Determine the (X, Y) coordinate at the center of the cell enclosing the given text.  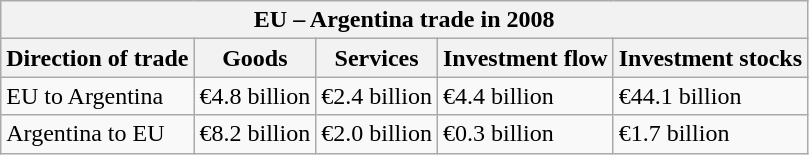
Investment flow (525, 58)
Investment stocks (710, 58)
€4.4 billion (525, 96)
€0.3 billion (525, 134)
€2.4 billion (377, 96)
€44.1 billion (710, 96)
€2.0 billion (377, 134)
Direction of trade (98, 58)
Goods (255, 58)
€8.2 billion (255, 134)
€4.8 billion (255, 96)
Services (377, 58)
Argentina to EU (98, 134)
EU – Argentina trade in 2008 (404, 20)
EU to Argentina (98, 96)
€1.7 billion (710, 134)
